Detect which cell encompasses the target text, then output its (X, Y) center coordinate. 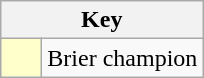
Key (102, 20)
Brier champion (122, 58)
